For the text-containing cell, return its midpoint in (x, y) coordinate format. 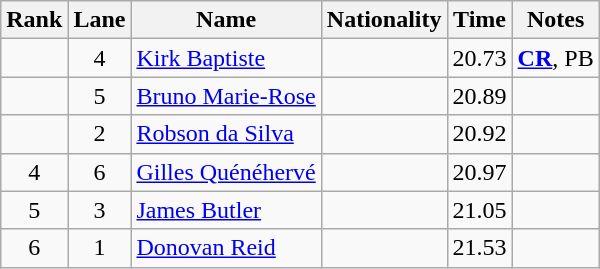
Name (226, 20)
Bruno Marie-Rose (226, 96)
James Butler (226, 210)
Notes (556, 20)
20.73 (480, 58)
20.97 (480, 172)
Lane (100, 20)
20.92 (480, 134)
2 (100, 134)
20.89 (480, 96)
1 (100, 248)
Robson da Silva (226, 134)
21.53 (480, 248)
Time (480, 20)
Kirk Baptiste (226, 58)
Donovan Reid (226, 248)
Nationality (384, 20)
Rank (34, 20)
CR, PB (556, 58)
Gilles Quénéhervé (226, 172)
3 (100, 210)
21.05 (480, 210)
